From the cell containing the given text, extract its center point as [X, Y] coordinate. 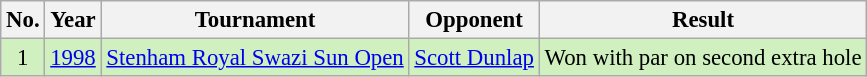
Stenham Royal Swazi Sun Open [255, 58]
Opponent [474, 20]
Won with par on second extra hole [703, 58]
Scott Dunlap [474, 58]
Tournament [255, 20]
1 [23, 58]
Result [703, 20]
No. [23, 20]
Year [73, 20]
1998 [73, 58]
